Pinpoint the cell where the given text exists, returning its [x, y] midpoint coordinate. 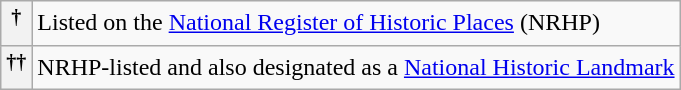
NRHP-listed and also designated as a National Historic Landmark [356, 68]
Listed on the National Register of Historic Places (NRHP) [356, 24]
†† [16, 68]
† [16, 24]
